Find where the given text appears and provide that cell's center as (x, y) coordinate. 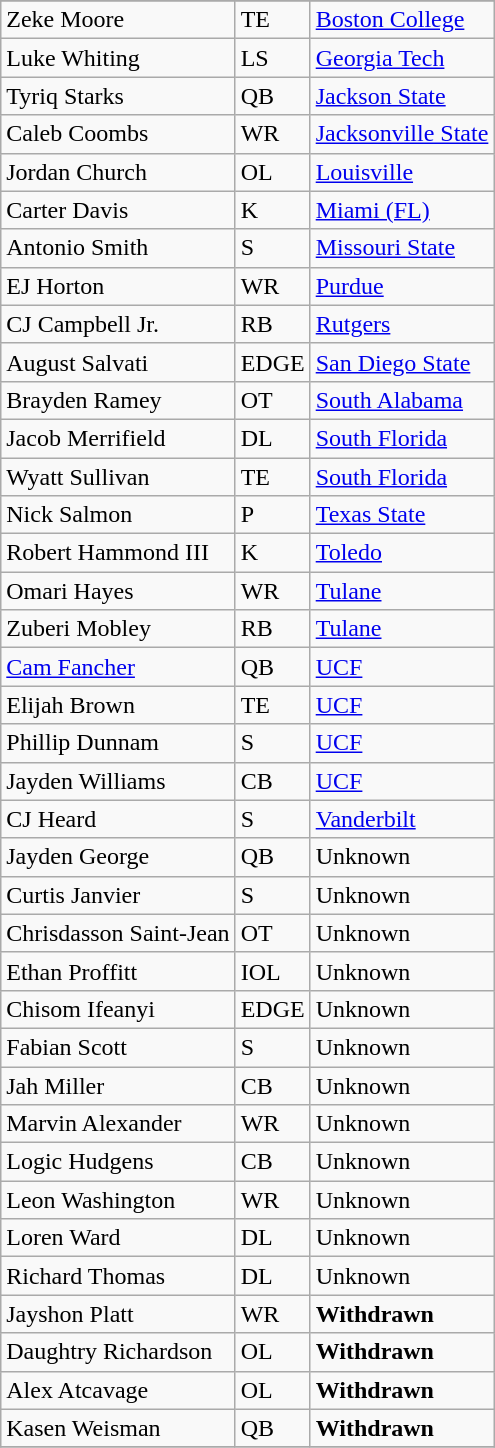
South Alabama (402, 400)
Daughtry Richardson (118, 1352)
Phillip Dunnam (118, 743)
EJ Horton (118, 286)
P (272, 515)
Missouri State (402, 248)
CJ Heard (118, 819)
San Diego State (402, 362)
Curtis Janvier (118, 895)
Antonio Smith (118, 248)
Chrisdasson Saint-Jean (118, 933)
Zuberi Mobley (118, 629)
Fabian Scott (118, 1047)
Logic Hudgens (118, 1162)
CJ Campbell Jr. (118, 324)
Jacksonville State (402, 134)
Georgia Tech (402, 58)
Brayden Ramey (118, 400)
Jayden Williams (118, 781)
Tyriq Starks (118, 96)
Rutgers (402, 324)
Caleb Coombs (118, 134)
Alex Atcavage (118, 1390)
Jayden George (118, 857)
Nick Salmon (118, 515)
Jackson State (402, 96)
Jordan Church (118, 172)
Miami (FL) (402, 210)
Cam Fancher (118, 667)
Toledo (402, 553)
Jah Miller (118, 1085)
Richard Thomas (118, 1276)
Leon Washington (118, 1200)
Carter Davis (118, 210)
Texas State (402, 515)
Marvin Alexander (118, 1124)
Boston College (402, 20)
Vanderbilt (402, 819)
Zeke Moore (118, 20)
Louisville (402, 172)
Robert Hammond III (118, 553)
LS (272, 58)
Ethan Proffitt (118, 971)
August Salvati (118, 362)
Jayshon Platt (118, 1314)
Luke Whiting (118, 58)
Elijah Brown (118, 705)
Wyatt Sullivan (118, 477)
Jacob Merrifield (118, 438)
IOL (272, 971)
Purdue (402, 286)
Loren Ward (118, 1238)
Chisom Ifeanyi (118, 1009)
Kasen Weisman (118, 1428)
Omari Hayes (118, 591)
